For the text-containing cell, return its midpoint in [X, Y] coordinate format. 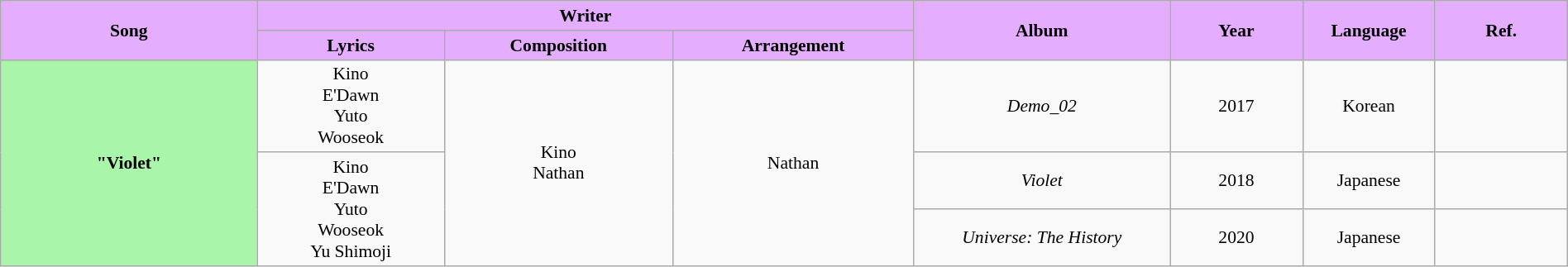
2018 [1236, 180]
Violet [1042, 180]
Nathan [792, 163]
Demo_02 [1042, 106]
Arrangement [792, 45]
Album [1042, 30]
Composition [558, 45]
Song [129, 30]
KinoE'DawnYutoWooseokYu Shimoji [351, 209]
Year [1236, 30]
Language [1369, 30]
Ref. [1501, 30]
"Violet" [129, 163]
KinoNathan [558, 163]
Korean [1369, 106]
Lyrics [351, 45]
KinoE'DawnYutoWooseok [351, 106]
Writer [586, 16]
2017 [1236, 106]
Universe: The History [1042, 238]
2020 [1236, 238]
